Return the (X, Y) coordinate for the center point of the cell that contains the specified text.  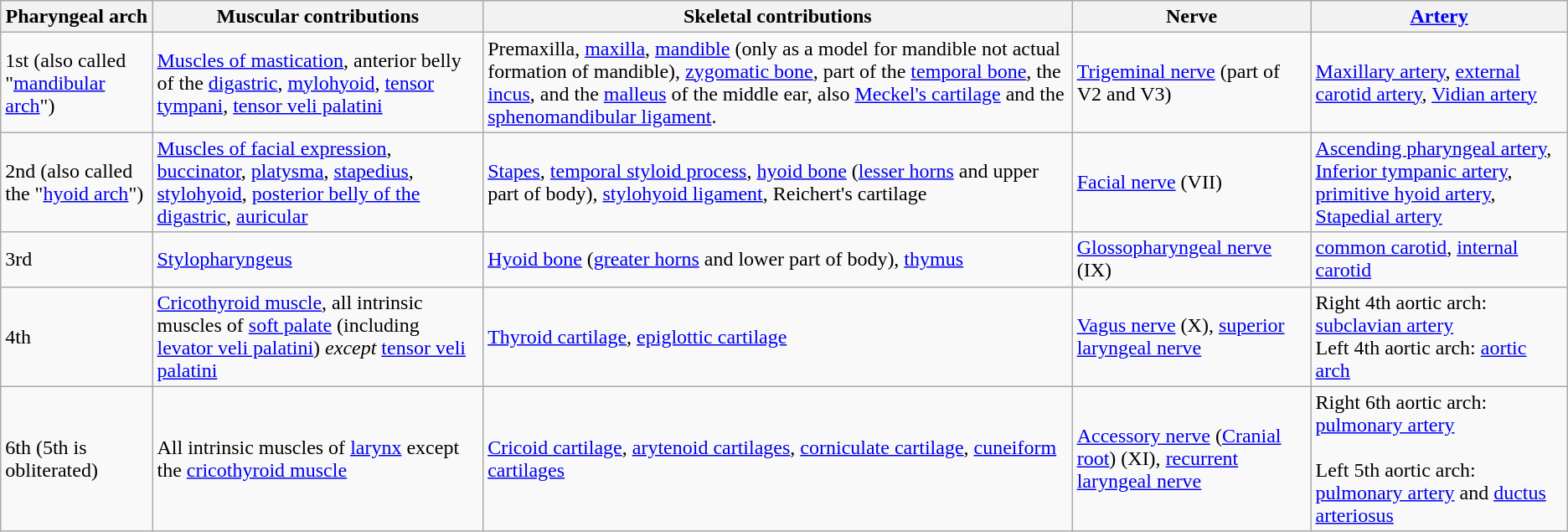
Right 4th aortic arch: subclavian arteryLeft 4th aortic arch: aortic arch (1439, 337)
Thyroid cartilage, epiglottic cartilage (777, 337)
Trigeminal nerve (part of V2 and V3) (1191, 82)
4th (77, 337)
common carotid, internal carotid (1439, 260)
Right 6th aortic arch: pulmonary arteryLeft 5th aortic arch: pulmonary artery and ductus arteriosus (1439, 459)
Pharyngeal arch (77, 17)
Nerve (1191, 17)
Muscles of mastication, anterior belly of the digastric, mylohyoid, tensor tympani, tensor veli palatini (318, 82)
Stylopharyngeus (318, 260)
6th (5th is obliterated) (77, 459)
Maxillary artery, external carotid artery, Vidian artery (1439, 82)
2nd (also called the "hyoid arch") (77, 183)
Muscles of facial expression, buccinator, platysma, stapedius, stylohyoid, posterior belly of the digastric, auricular (318, 183)
Artery (1439, 17)
Ascending pharyngeal artery, Inferior tympanic artery, primitive hyoid artery, Stapedial artery (1439, 183)
Skeletal contributions (777, 17)
Accessory nerve (Cranial root) (XI), recurrent laryngeal nerve (1191, 459)
Muscular contributions (318, 17)
Facial nerve (VII) (1191, 183)
3rd (77, 260)
Vagus nerve (X), superior laryngeal nerve (1191, 337)
Stapes, temporal styloid process, hyoid bone (lesser horns and upper part of body), stylohyoid ligament, Reichert's cartilage (777, 183)
Glossopharyngeal nerve (IX) (1191, 260)
Cricoid cartilage, arytenoid cartilages, corniculate cartilage, cuneiform cartilages (777, 459)
1st (also called "mandibular arch") (77, 82)
Hyoid bone (greater horns and lower part of body), thymus (777, 260)
Cricothyroid muscle, all intrinsic muscles of soft palate (including levator veli palatini) except tensor veli palatini (318, 337)
All intrinsic muscles of larynx except the cricothyroid muscle (318, 459)
